From the cell containing the given text, extract its center point as [x, y] coordinate. 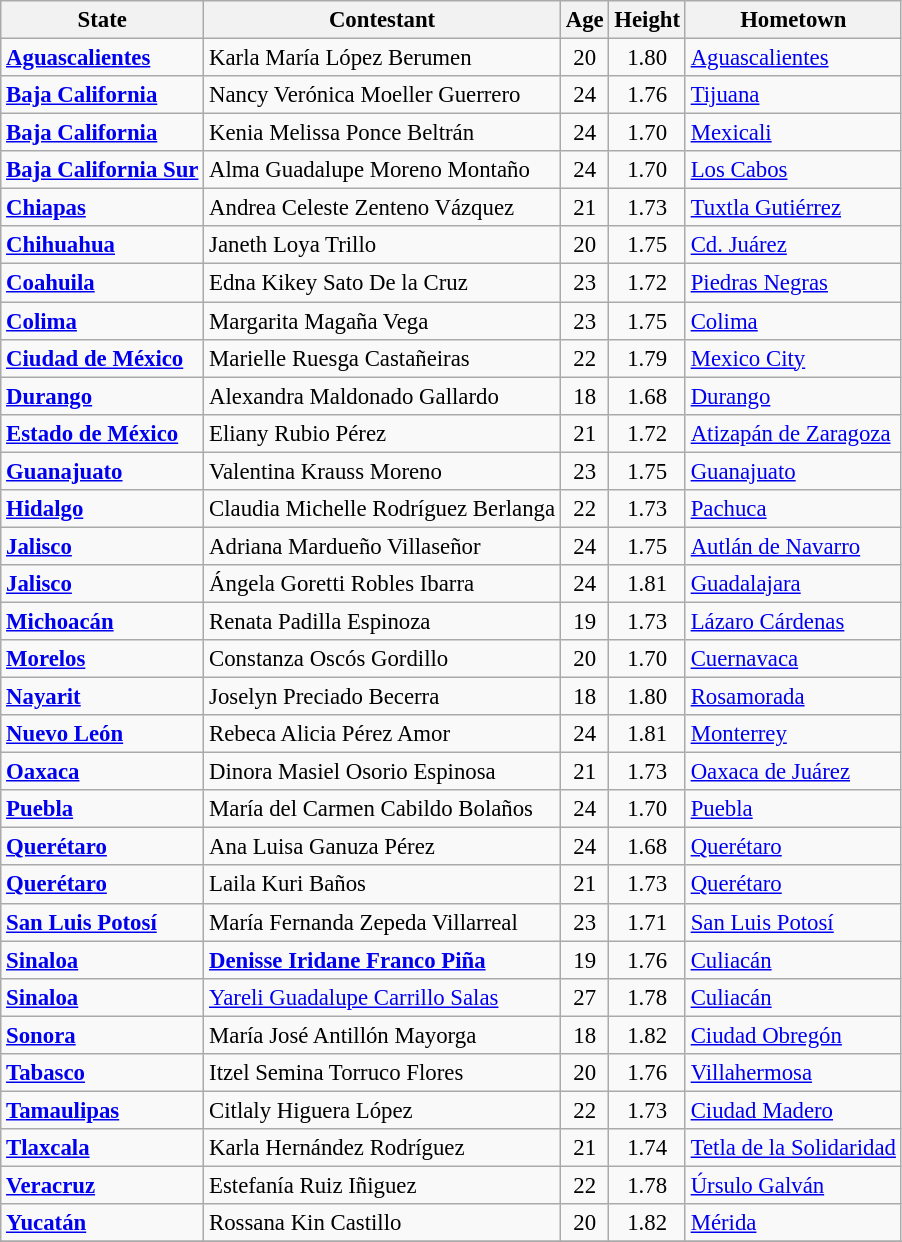
Chihuahua [102, 245]
Denisse Iridane Franco Piña [382, 960]
Ciudad Madero [793, 1110]
Coahuila [102, 283]
Kenia Melissa Ponce Beltrán [382, 133]
Yucatán [102, 1223]
Villahermosa [793, 1073]
Mérida [793, 1223]
Tuxtla Gutiérrez [793, 208]
Rossana Kin Castillo [382, 1223]
Guadalajara [793, 584]
Dinora Masiel Osorio Espinosa [382, 772]
Claudia Michelle Rodríguez Berlanga [382, 509]
Estado de México [102, 433]
Rosamorada [793, 697]
María Fernanda Zepeda Villarreal [382, 922]
Atizapán de Zaragoza [793, 433]
Autlán de Navarro [793, 546]
Michoacán [102, 621]
Baja California Sur [102, 170]
Constanza Oscós Gordillo [382, 659]
1.71 [647, 922]
Tabasco [102, 1073]
Rebeca Alicia Pérez Amor [382, 734]
Sonora [102, 1035]
Oaxaca [102, 772]
Nayarit [102, 697]
Tijuana [793, 95]
Ana Luisa Ganuza Pérez [382, 847]
Edna Kikey Sato De la Cruz [382, 283]
Mexicali [793, 133]
State [102, 20]
Citlaly Higuera López [382, 1110]
Nancy Verónica Moeller Guerrero [382, 95]
María del Carmen Cabildo Bolaños [382, 809]
Eliany Rubio Pérez [382, 433]
Oaxaca de Juárez [793, 772]
Yareli Guadalupe Carrillo Salas [382, 997]
Janeth Loya Trillo [382, 245]
Karla Hernández Rodríguez [382, 1148]
Hidalgo [102, 509]
Úrsulo Galván [793, 1185]
Marielle Ruesga Castañeiras [382, 358]
Hometown [793, 20]
Itzel Semina Torruco Flores [382, 1073]
Age [584, 20]
Tlaxcala [102, 1148]
Andrea Celeste Zenteno Vázquez [382, 208]
Adriana Mardueño Villaseñor [382, 546]
Alexandra Maldonado Gallardo [382, 396]
Tetla de la Solidaridad [793, 1148]
Nuevo León [102, 734]
Veracruz [102, 1185]
Contestant [382, 20]
Chiapas [102, 208]
Ciudad de México [102, 358]
Monterrey [793, 734]
Pachuca [793, 509]
Mexico City [793, 358]
Morelos [102, 659]
Estefanía Ruiz Iñiguez [382, 1185]
Laila Kuri Baños [382, 885]
Los Cabos [793, 170]
María José Antillón Mayorga [382, 1035]
Cuernavaca [793, 659]
Piedras Negras [793, 283]
Renata Padilla Espinoza [382, 621]
1.74 [647, 1148]
Karla María López Berumen [382, 58]
Height [647, 20]
Margarita Magaña Vega [382, 321]
Joselyn Preciado Becerra [382, 697]
1.79 [647, 358]
Alma Guadalupe Moreno Montaño [382, 170]
Lázaro Cárdenas [793, 621]
Tamaulipas [102, 1110]
27 [584, 997]
Cd. Juárez [793, 245]
Ciudad Obregón [793, 1035]
Valentina Krauss Moreno [382, 471]
Ángela Goretti Robles Ibarra [382, 584]
